Return (x, y) of the center of cell containing provided text 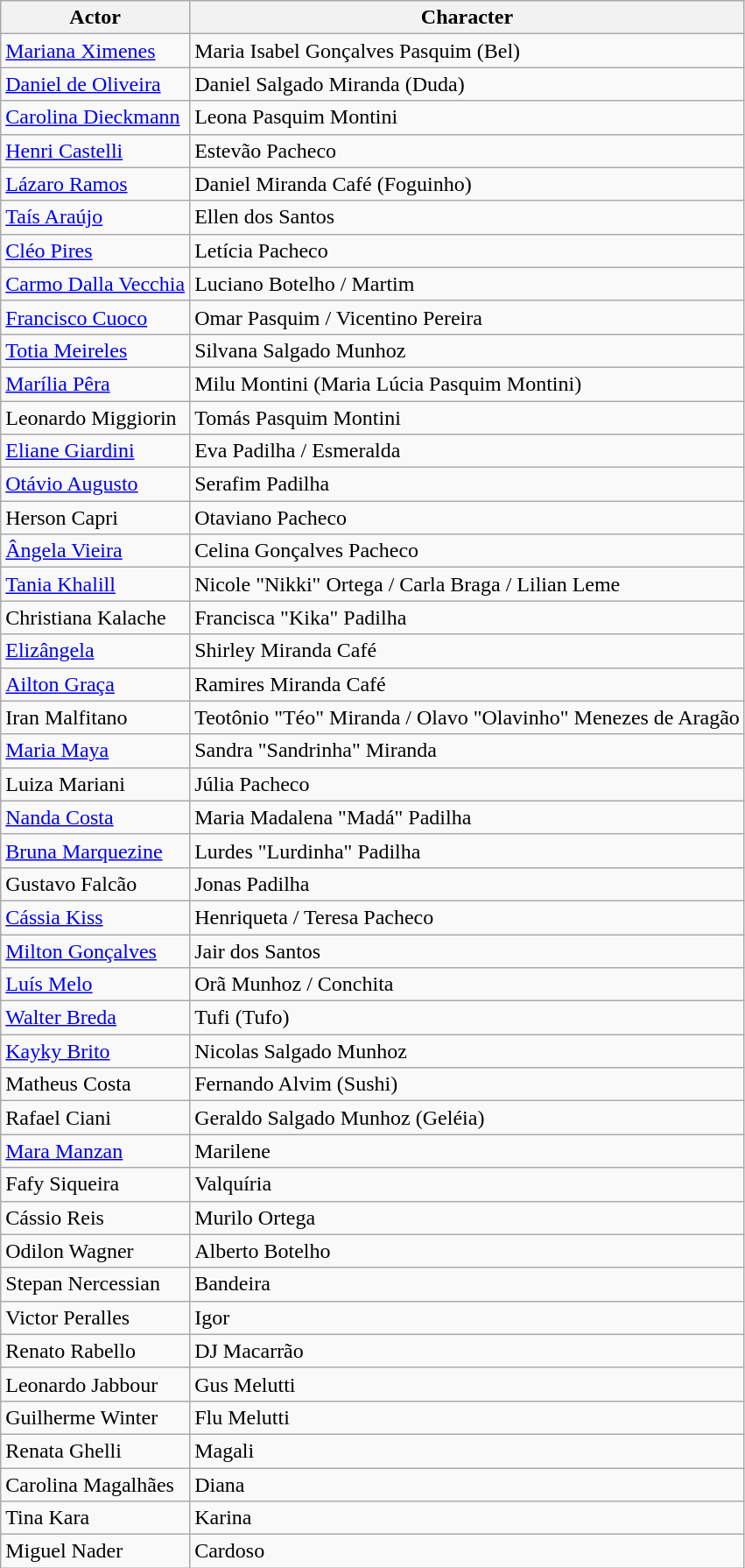
Nanda Costa (95, 817)
Cardoso (467, 1551)
Lurdes "Lurdinha" Padilha (467, 851)
Tania Khalill (95, 584)
Nicolas Salgado Munhoz (467, 1051)
Mara Manzan (95, 1151)
Eliane Giardini (95, 451)
Shirley Miranda Café (467, 651)
Character (467, 18)
Luís Melo (95, 985)
Luciano Botelho / Martim (467, 284)
Cássia Kiss (95, 917)
Bruna Marquezine (95, 851)
Herson Capri (95, 518)
Taís Araújo (95, 217)
Kayky Brito (95, 1051)
Gus Melutti (467, 1384)
Fafy Siqueira (95, 1184)
Iran Malfitano (95, 717)
Mariana Ximenes (95, 51)
Tufi (Tufo) (467, 1018)
Eva Padilha / Esmeralda (467, 451)
Renato Rabello (95, 1351)
Jair dos Santos (467, 950)
Ângela Vieira (95, 551)
Júlia Pacheco (467, 784)
Ailton Graça (95, 684)
Fernando Alvim (Sushi) (467, 1084)
Carmo Dalla Vecchia (95, 284)
Maria Madalena "Madá" Padilha (467, 817)
Luiza Mariani (95, 784)
Leona Pasquim Montini (467, 117)
Celina Gonçalves Pacheco (467, 551)
Valquíria (467, 1184)
Marilene (467, 1151)
Otaviano Pacheco (467, 518)
Omar Pasquim / Vicentino Pereira (467, 317)
Walter Breda (95, 1018)
Stepan Nercessian (95, 1284)
Sandra "Sandrinha" Miranda (467, 751)
Leonardo Miggiorin (95, 418)
Henri Castelli (95, 151)
Teotônio "Téo" Miranda / Olavo "Olavinho" Menezes de Aragão (467, 717)
Carolina Dieckmann (95, 117)
Marília Pêra (95, 384)
Cássio Reis (95, 1218)
Otávio Augusto (95, 484)
Milton Gonçalves (95, 950)
Daniel Salgado Miranda (Duda) (467, 84)
Miguel Nader (95, 1551)
Silvana Salgado Munhoz (467, 350)
Milu Montini (Maria Lúcia Pasquim Montini) (467, 384)
Maria Isabel Gonçalves Pasquim (Bel) (467, 51)
Tina Kara (95, 1518)
Estevão Pacheco (467, 151)
Ellen dos Santos (467, 217)
Henriqueta / Teresa Pacheco (467, 917)
Renata Ghelli (95, 1451)
Cléo Pires (95, 251)
Odilon Wagner (95, 1251)
Jonas Padilha (467, 884)
Bandeira (467, 1284)
Francisca "Kika" Padilha (467, 618)
Christiana Kalache (95, 618)
Diana (467, 1485)
Nicole "Nikki" Ortega / Carla Braga / Lilian Leme (467, 584)
Murilo Ortega (467, 1218)
Geraldo Salgado Munhoz (Geléia) (467, 1118)
Guilherme Winter (95, 1417)
Karina (467, 1518)
Serafim Padilha (467, 484)
Magali (467, 1451)
Orã Munhoz / Conchita (467, 985)
Matheus Costa (95, 1084)
Elizângela (95, 651)
Daniel de Oliveira (95, 84)
Carolina Magalhães (95, 1485)
Rafael Ciani (95, 1118)
Tomás Pasquim Montini (467, 418)
Victor Peralles (95, 1317)
Igor (467, 1317)
Francisco Cuoco (95, 317)
Leonardo Jabbour (95, 1384)
DJ Macarrão (467, 1351)
Flu Melutti (467, 1417)
Gustavo Falcão (95, 884)
Letícia Pacheco (467, 251)
Totia Meireles (95, 350)
Daniel Miranda Café (Foguinho) (467, 184)
Ramires Miranda Café (467, 684)
Actor (95, 18)
Maria Maya (95, 751)
Alberto Botelho (467, 1251)
Lázaro Ramos (95, 184)
